Scan for the cell matching the given text and deliver its (X, Y) coordinate at center. 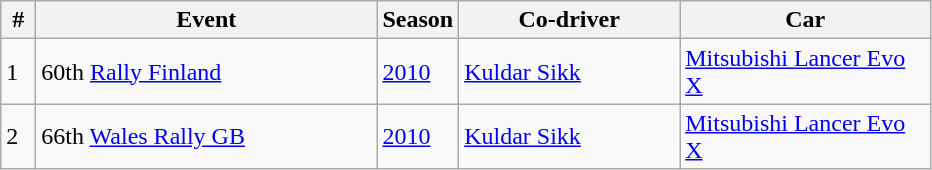
Car (806, 20)
60th Rally Finland (206, 72)
66th Wales Rally GB (206, 136)
2 (18, 136)
1 (18, 72)
# (18, 20)
Co-driver (570, 20)
Event (206, 20)
Season (418, 20)
